Extract the [x, y] coordinate from the center of the cell holding the provided text.  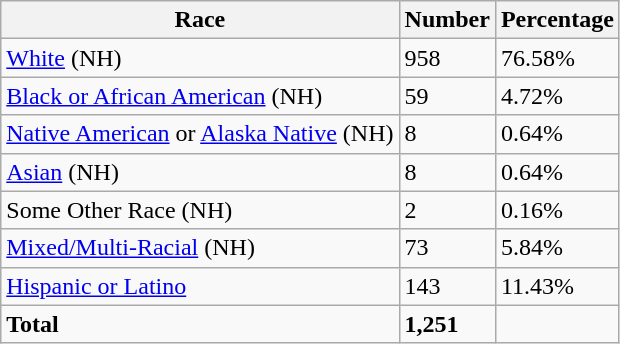
Race [200, 20]
59 [447, 96]
5.84% [557, 248]
White (NH) [200, 58]
143 [447, 286]
958 [447, 58]
Some Other Race (NH) [200, 210]
Number [447, 20]
Hispanic or Latino [200, 286]
2 [447, 210]
1,251 [447, 324]
73 [447, 248]
11.43% [557, 286]
Black or African American (NH) [200, 96]
Asian (NH) [200, 172]
Percentage [557, 20]
76.58% [557, 58]
0.16% [557, 210]
Mixed/Multi-Racial (NH) [200, 248]
4.72% [557, 96]
Total [200, 324]
Native American or Alaska Native (NH) [200, 134]
